Return (X, Y) of the center of cell containing provided text 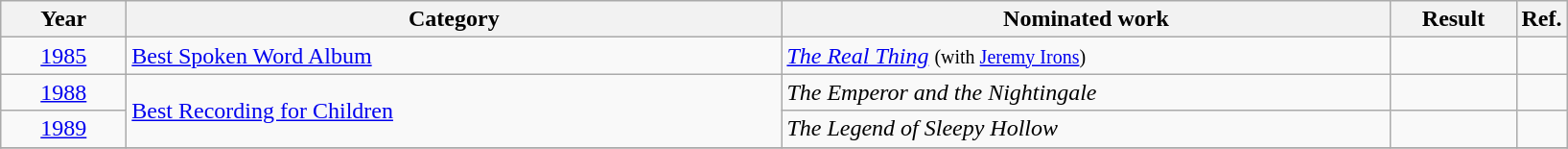
The Real Thing (with Jeremy Irons) (1086, 56)
Year (63, 19)
The Emperor and the Nightingale (1086, 92)
1988 (63, 92)
Category (455, 19)
1985 (63, 56)
Best Spoken Word Album (455, 56)
Result (1454, 19)
The Legend of Sleepy Hollow (1086, 129)
1989 (63, 129)
Best Recording for Children (455, 111)
Nominated work (1086, 19)
Ref. (1542, 19)
